Identify which cell holds the provided text, then report its (X, Y) central coordinate. 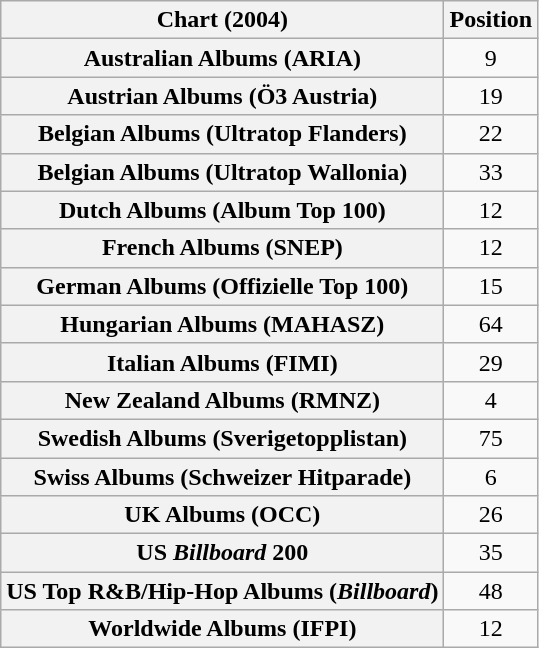
Belgian Albums (Ultratop Flanders) (222, 134)
French Albums (SNEP) (222, 248)
22 (491, 134)
26 (491, 515)
64 (491, 324)
29 (491, 362)
48 (491, 591)
US Top R&B/Hip-Hop Albums (Billboard) (222, 591)
New Zealand Albums (RMNZ) (222, 400)
Position (491, 20)
35 (491, 553)
Hungarian Albums (MAHASZ) (222, 324)
US Billboard 200 (222, 553)
9 (491, 58)
4 (491, 400)
75 (491, 438)
Italian Albums (FIMI) (222, 362)
Belgian Albums (Ultratop Wallonia) (222, 172)
Chart (2004) (222, 20)
UK Albums (OCC) (222, 515)
Australian Albums (ARIA) (222, 58)
Dutch Albums (Album Top 100) (222, 210)
15 (491, 286)
19 (491, 96)
German Albums (Offizielle Top 100) (222, 286)
Worldwide Albums (IFPI) (222, 629)
6 (491, 477)
Swedish Albums (Sverigetopplistan) (222, 438)
Swiss Albums (Schweizer Hitparade) (222, 477)
33 (491, 172)
Austrian Albums (Ö3 Austria) (222, 96)
